Provide the [X, Y] coordinate of the cell's center where the given text is located.  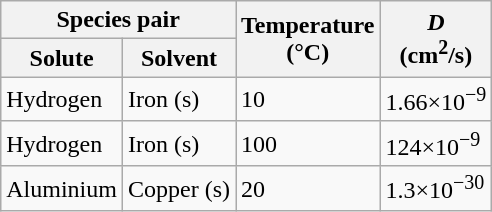
D (cm2/s) [436, 39]
Aluminium [62, 188]
124×10−9 [436, 144]
100 [308, 144]
10 [308, 100]
1.66×10−9 [436, 100]
Species pair [118, 20]
Solvent [178, 58]
Temperature (°C) [308, 39]
Solute [62, 58]
20 [308, 188]
Copper (s) [178, 188]
1.3×10−30 [436, 188]
